Pinpoint the cell where the given text exists, returning its [X, Y] midpoint coordinate. 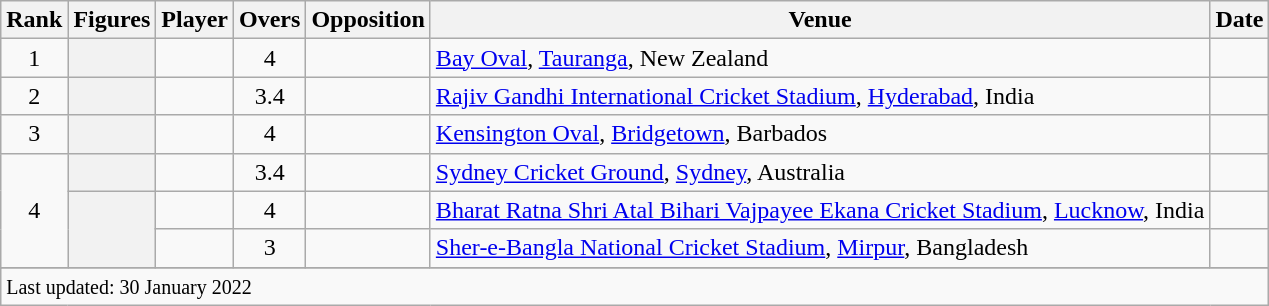
Rajiv Gandhi International Cricket Stadium, Hyderabad, India [820, 96]
1 [34, 58]
Player [195, 20]
2 [34, 96]
Figures [112, 20]
Venue [820, 20]
Rank [34, 20]
Date [1240, 20]
Bharat Ratna Shri Atal Bihari Vajpayee Ekana Cricket Stadium, Lucknow, India [820, 210]
Last updated: 30 January 2022 [635, 286]
Opposition [368, 20]
Sydney Cricket Ground, Sydney, Australia [820, 172]
Kensington Oval, Bridgetown, Barbados [820, 134]
Sher-e-Bangla National Cricket Stadium, Mirpur, Bangladesh [820, 248]
Overs [270, 20]
Bay Oval, Tauranga, New Zealand [820, 58]
